Search for the cell housing the specified text and yield its (x, y) center coordinate. 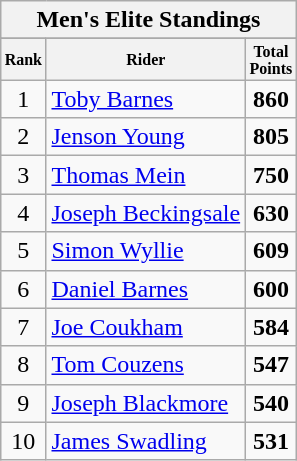
860 (272, 99)
531 (272, 441)
Rider (146, 60)
4 (24, 213)
Jenson Young (146, 137)
Joseph Beckingsale (146, 213)
8 (24, 365)
547 (272, 365)
9 (24, 403)
805 (272, 137)
6 (24, 289)
Toby Barnes (146, 99)
2 (24, 137)
Daniel Barnes (146, 289)
600 (272, 289)
7 (24, 327)
Rank (24, 60)
540 (272, 403)
630 (272, 213)
584 (272, 327)
Joe Coukham (146, 327)
Men's Elite Standings (148, 20)
Thomas Mein (146, 175)
Joseph Blackmore (146, 403)
609 (272, 251)
Simon Wyllie (146, 251)
TotalPoints (272, 60)
1 (24, 99)
10 (24, 441)
5 (24, 251)
3 (24, 175)
James Swadling (146, 441)
750 (272, 175)
Tom Couzens (146, 365)
